Scan for the cell matching the given text and deliver its [x, y] coordinate at center. 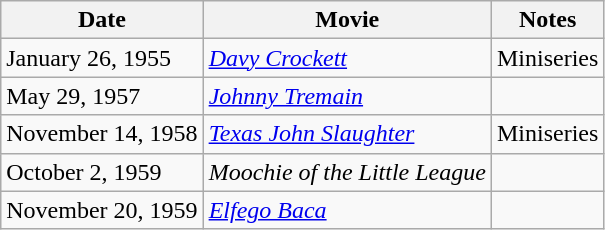
November 20, 1959 [102, 210]
January 26, 1955 [102, 58]
Notes [547, 20]
Texas John Slaughter [347, 134]
Date [102, 20]
Davy Crockett [347, 58]
November 14, 1958 [102, 134]
May 29, 1957 [102, 96]
Moochie of the Little League [347, 172]
October 2, 1959 [102, 172]
Elfego Baca [347, 210]
Movie [347, 20]
Johnny Tremain [347, 96]
